Output the [X, Y] coordinate of the center of the cell containing the given text.  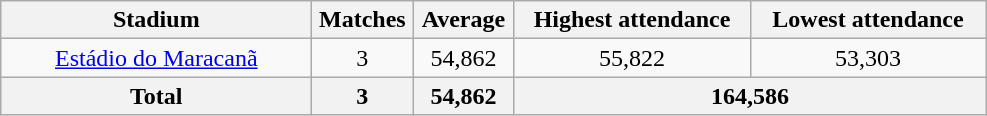
Estádio do Maracanã [156, 58]
Stadium [156, 20]
Lowest attendance [868, 20]
53,303 [868, 58]
Average [464, 20]
Highest attendance [632, 20]
Matches [362, 20]
55,822 [632, 58]
164,586 [750, 96]
Total [156, 96]
